Search for the cell housing the specified text and yield its [x, y] center coordinate. 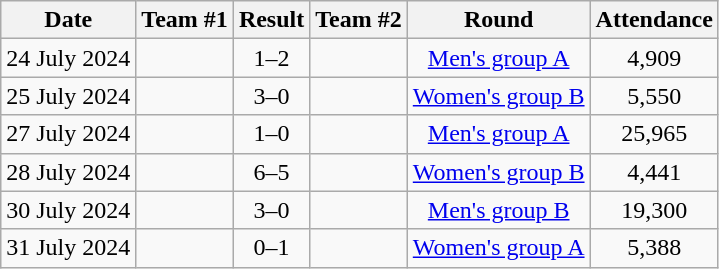
Team #2 [359, 20]
25,965 [654, 134]
27 July 2024 [68, 134]
Team #1 [185, 20]
31 July 2024 [68, 248]
Result [271, 20]
6–5 [271, 172]
24 July 2024 [68, 58]
5,388 [654, 248]
28 July 2024 [68, 172]
Men's group B [498, 210]
19,300 [654, 210]
4,909 [654, 58]
1–2 [271, 58]
1–0 [271, 134]
Date [68, 20]
4,441 [654, 172]
Attendance [654, 20]
25 July 2024 [68, 96]
5,550 [654, 96]
Round [498, 20]
0–1 [271, 248]
Women's group A [498, 248]
30 July 2024 [68, 210]
